Output the (x, y) coordinate of the center of the cell containing the given text.  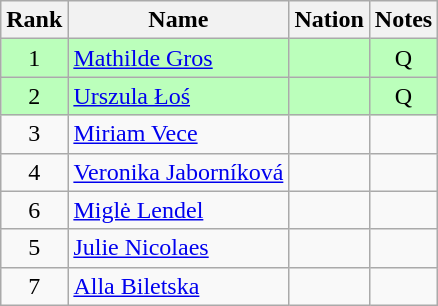
Veronika Jaborníková (178, 172)
Name (178, 20)
Nation (329, 20)
Urszula Łoś (178, 96)
3 (34, 134)
Alla Biletska (178, 286)
Miriam Vece (178, 134)
1 (34, 58)
6 (34, 210)
2 (34, 96)
Miglė Lendel (178, 210)
Julie Nicolaes (178, 248)
5 (34, 248)
7 (34, 286)
4 (34, 172)
Notes (403, 20)
Rank (34, 20)
Mathilde Gros (178, 58)
